Pinpoint the cell where the given text exists, returning its [x, y] midpoint coordinate. 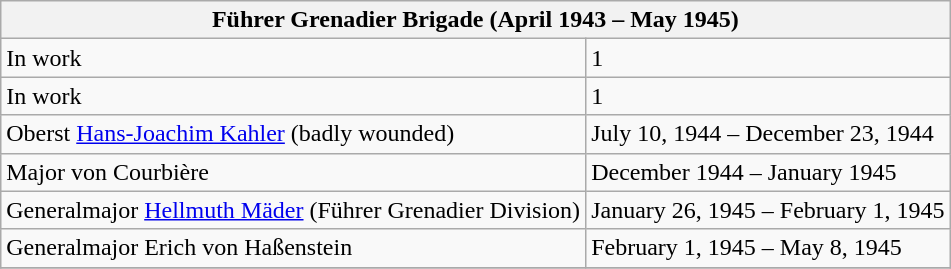
Generalmajor Hellmuth Mäder (Führer Grenadier Division) [294, 210]
Führer Grenadier Brigade (April 1943 – May 1945) [476, 20]
Major von Courbière [294, 172]
July 10, 1944 – December 23, 1944 [768, 134]
Oberst Hans-Joachim Kahler (badly wounded) [294, 134]
February 1, 1945 – May 8, 1945 [768, 248]
Generalmajor Erich von Haßenstein [294, 248]
January 26, 1945 – February 1, 1945 [768, 210]
December 1944 – January 1945 [768, 172]
